Detect which cell encompasses the target text, then output its [x, y] center coordinate. 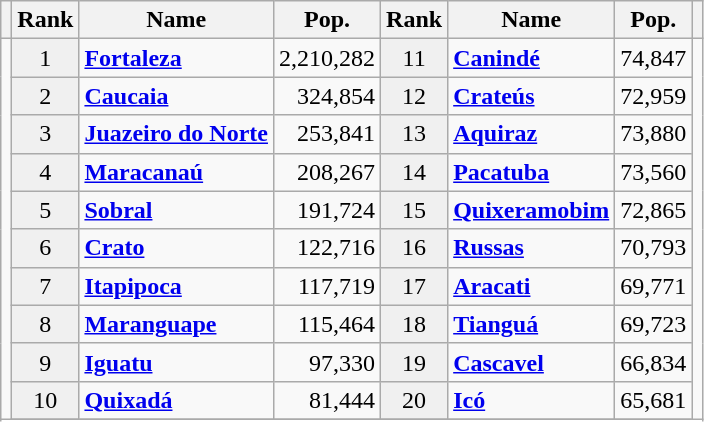
Crateús [532, 96]
Caucaia [176, 96]
8 [46, 324]
Icó [532, 400]
Quixadá [176, 400]
69,771 [654, 286]
17 [414, 286]
122,716 [326, 248]
Sobral [176, 210]
Crato [176, 248]
6 [46, 248]
Iguatu [176, 362]
5 [46, 210]
Russas [532, 248]
73,560 [654, 172]
4 [46, 172]
253,841 [326, 134]
19 [414, 362]
65,681 [654, 400]
74,847 [654, 58]
Pacatuba [532, 172]
69,723 [654, 324]
9 [46, 362]
Cascavel [532, 362]
16 [414, 248]
2,210,282 [326, 58]
7 [46, 286]
81,444 [326, 400]
14 [414, 172]
Aquiraz [532, 134]
15 [414, 210]
10 [46, 400]
1 [46, 58]
Tianguá [532, 324]
12 [414, 96]
11 [414, 58]
324,854 [326, 96]
191,724 [326, 210]
Maranguape [176, 324]
3 [46, 134]
2 [46, 96]
18 [414, 324]
66,834 [654, 362]
Canindé [532, 58]
117,719 [326, 286]
72,865 [654, 210]
208,267 [326, 172]
20 [414, 400]
Juazeiro do Norte [176, 134]
72,959 [654, 96]
115,464 [326, 324]
70,793 [654, 248]
Itapipoca [176, 286]
73,880 [654, 134]
Aracati [532, 286]
97,330 [326, 362]
Maracanaú [176, 172]
Quixeramobim [532, 210]
Fortaleza [176, 58]
13 [414, 134]
